Detect which cell encompasses the target text, then output its (X, Y) center coordinate. 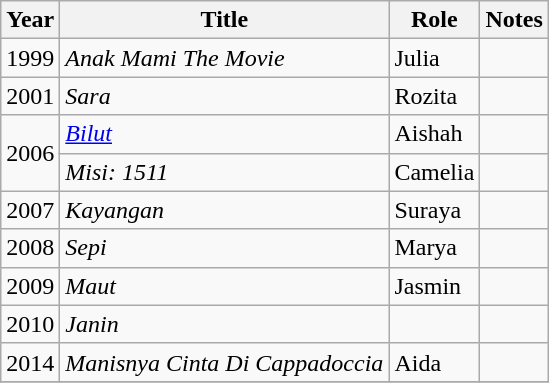
Jasmin (434, 286)
2009 (30, 286)
Kayangan (224, 210)
Sepi (224, 248)
Manisnya Cinta Di Cappadoccia (224, 362)
Maut (224, 286)
2006 (30, 153)
Title (224, 20)
2008 (30, 248)
Julia (434, 58)
Suraya (434, 210)
2007 (30, 210)
Year (30, 20)
2014 (30, 362)
Marya (434, 248)
Role (434, 20)
Janin (224, 324)
Misi: 1511 (224, 172)
Bilut (224, 134)
Anak Mami The Movie (224, 58)
Rozita (434, 96)
Aida (434, 362)
Sara (224, 96)
Notes (514, 20)
2001 (30, 96)
Aishah (434, 134)
Camelia (434, 172)
1999 (30, 58)
2010 (30, 324)
